Scan for the cell matching the given text and deliver its [X, Y] coordinate at center. 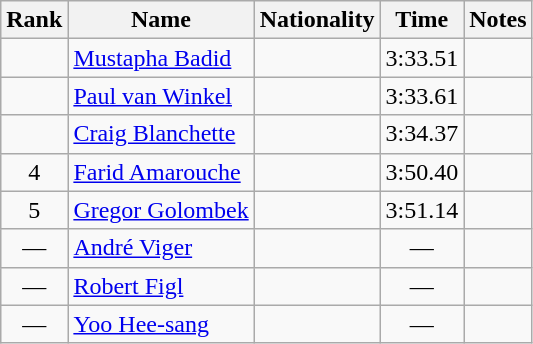
Robert Figl [161, 286]
Rank [34, 20]
3:33.51 [422, 58]
3:51.14 [422, 210]
3:33.61 [422, 96]
Notes [498, 20]
Craig Blanchette [161, 134]
Nationality [317, 20]
Gregor Golombek [161, 210]
Paul van Winkel [161, 96]
3:34.37 [422, 134]
Mustapha Badid [161, 58]
3:50.40 [422, 172]
Farid Amarouche [161, 172]
Time [422, 20]
5 [34, 210]
André Viger [161, 248]
Yoo Hee-sang [161, 324]
Name [161, 20]
4 [34, 172]
